Locate the cell with the specified text and output its [X, Y] center coordinate. 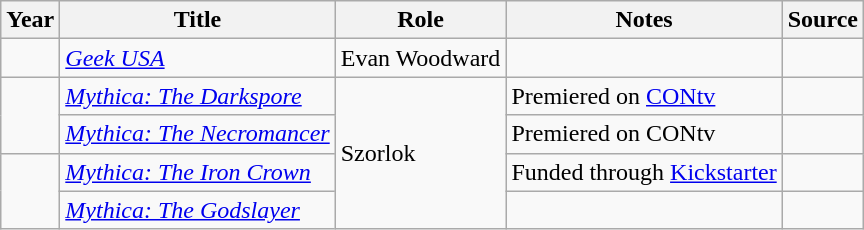
Mythica: The Iron Crown [198, 172]
Role [420, 20]
Szorlok [420, 153]
Year [30, 20]
Mythica: The Darkspore [198, 96]
Notes [644, 20]
Mythica: The Godslayer [198, 210]
Title [198, 20]
Geek USA [198, 58]
Evan Woodward [420, 58]
Source [822, 20]
Mythica: The Necromancer [198, 134]
Funded through Kickstarter [644, 172]
